For the text-containing cell, return its midpoint in (x, y) coordinate format. 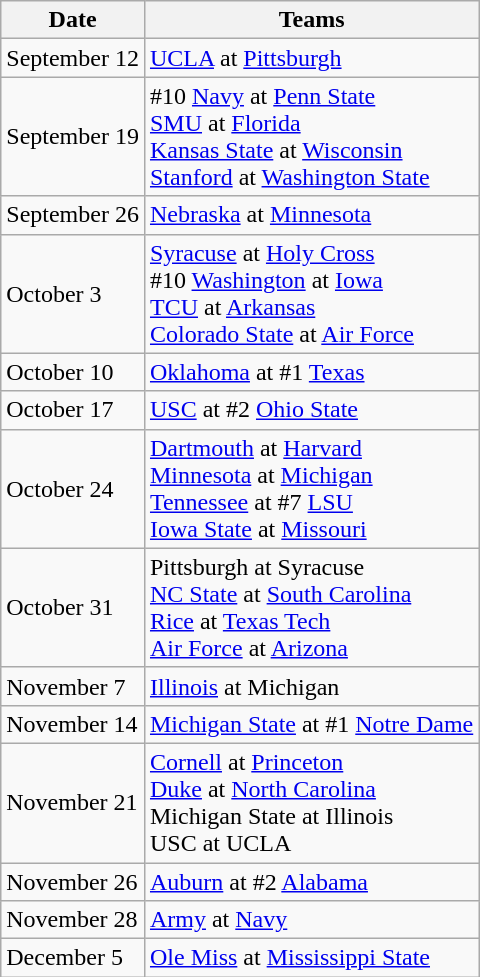
Oklahoma at #1 Texas (311, 372)
November 28 (73, 920)
UCLA at Pittsburgh (311, 58)
October 3 (73, 294)
November 26 (73, 881)
September 12 (73, 58)
November 7 (73, 686)
October 17 (73, 410)
November 14 (73, 724)
#10 Navy at Penn StateSMU at FloridaKansas State at WisconsinStanford at Washington State (311, 136)
USC at #2 Ohio State (311, 410)
September 26 (73, 215)
October 31 (73, 608)
Army at Navy (311, 920)
Cornell at PrincetonDuke at North CarolinaMichigan State at IllinoisUSC at UCLA (311, 802)
Ole Miss at Mississippi State (311, 958)
Auburn at #2 Alabama (311, 881)
Pittsburgh at SyracuseNC State at South CarolinaRice at Texas TechAir Force at Arizona (311, 608)
Nebraska at Minnesota (311, 215)
Date (73, 20)
Illinois at Michigan (311, 686)
December 5 (73, 958)
October 24 (73, 488)
November 21 (73, 802)
Teams (311, 20)
Michigan State at #1 Notre Dame (311, 724)
Dartmouth at HarvardMinnesota at MichiganTennessee at #7 LSUIowa State at Missouri (311, 488)
September 19 (73, 136)
Syracuse at Holy Cross#10 Washington at IowaTCU at ArkansasColorado State at Air Force (311, 294)
October 10 (73, 372)
